Extract the (x, y) coordinate from the center of the cell holding the provided text.  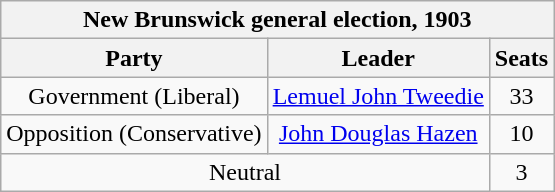
Neutral (246, 172)
33 (521, 96)
3 (521, 172)
John Douglas Hazen (378, 134)
10 (521, 134)
Leader (378, 58)
New Brunswick general election, 1903 (278, 20)
Government (Liberal) (134, 96)
Party (134, 58)
Opposition (Conservative) (134, 134)
Lemuel John Tweedie (378, 96)
Seats (521, 58)
